From the cell containing the given text, extract its center point as (x, y) coordinate. 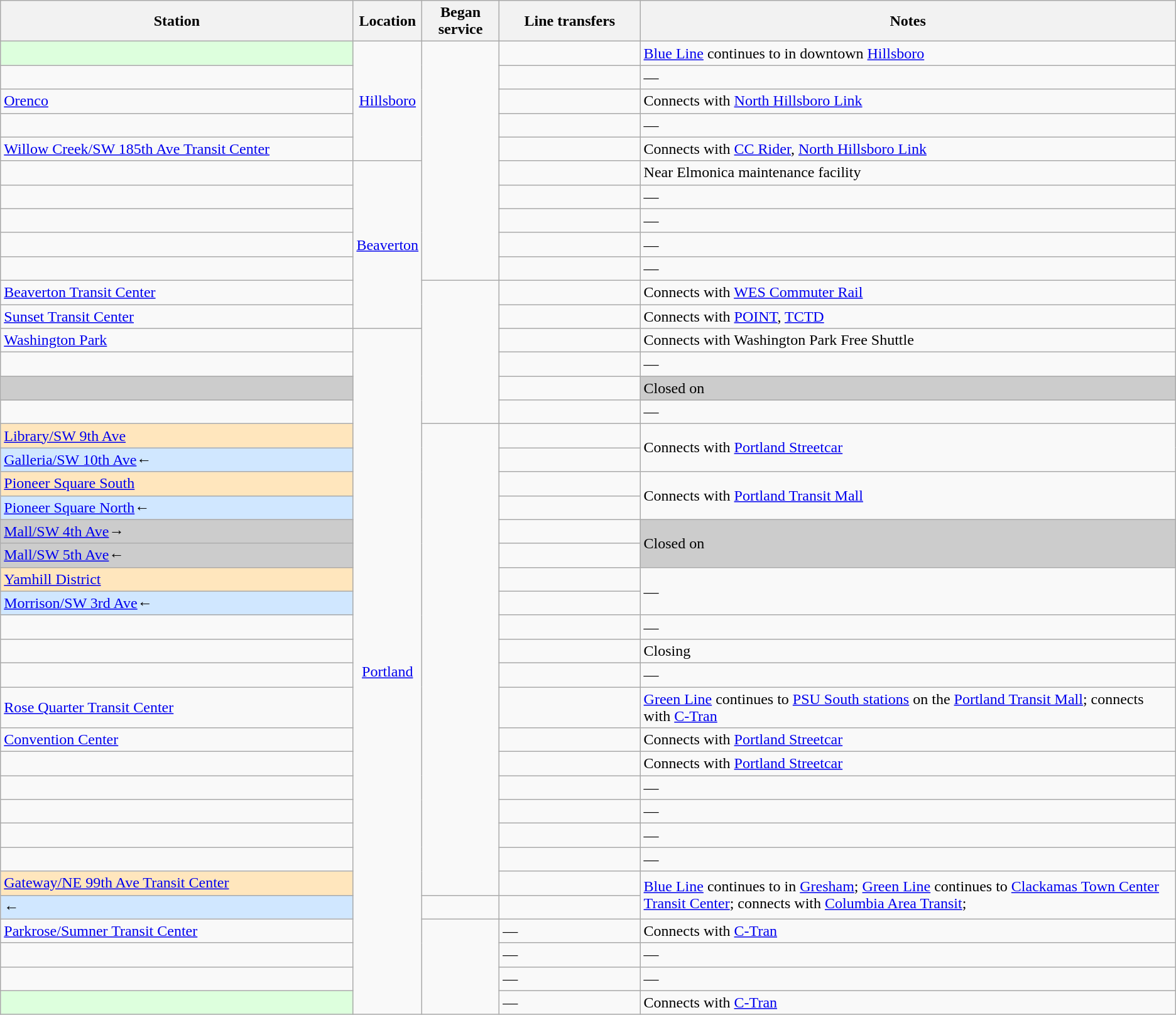
Gateway/NE 99th Ave Transit Center (177, 883)
Beaverton (388, 244)
Connects with WES Commuter Rail (908, 292)
Green Line continues to PSU South stations on the Portland Transit Mall; connects with C-Tran (908, 707)
Blue Line continues to in Gresham; Green Line continues to Clackamas Town Center Transit Center; connects with Columbia Area Transit; (908, 895)
Mall/SW 5th Ave← (177, 555)
Convention Center (177, 740)
Connects with CC Rider, North Hillsboro Link (908, 149)
Pioneer Square North← (177, 507)
Connects with POINT, TCTD (908, 316)
Library/SW 9th Ave (177, 436)
Portland (388, 672)
Galleria/SW 10th Ave← (177, 460)
Pioneer Square South (177, 484)
Beaverton Transit Center (177, 292)
Hillsboro (388, 101)
Rose Quarter Transit Center (177, 707)
Notes (908, 21)
Near Elmonica maintenance facility (908, 173)
Connects with Portland Transit Mall (908, 496)
Connects with North Hillsboro Link (908, 101)
Station (177, 21)
Yamhill District (177, 579)
Began service (461, 21)
Orenco (177, 101)
Parkrose/Sumner Transit Center (177, 931)
Closing (908, 651)
Sunset Transit Center (177, 316)
Morrison/SW 3rd Ave← (177, 603)
Line transfers (570, 21)
Connects with Washington Park Free Shuttle (908, 340)
Blue Line continues to in downtown Hillsboro (908, 53)
Washington Park (177, 340)
← (177, 907)
Location (388, 21)
Mall/SW 4th Ave→ (177, 531)
Willow Creek/SW 185th Ave Transit Center (177, 149)
